Provide the (X, Y) coordinate of the cell's center where the given text is located.  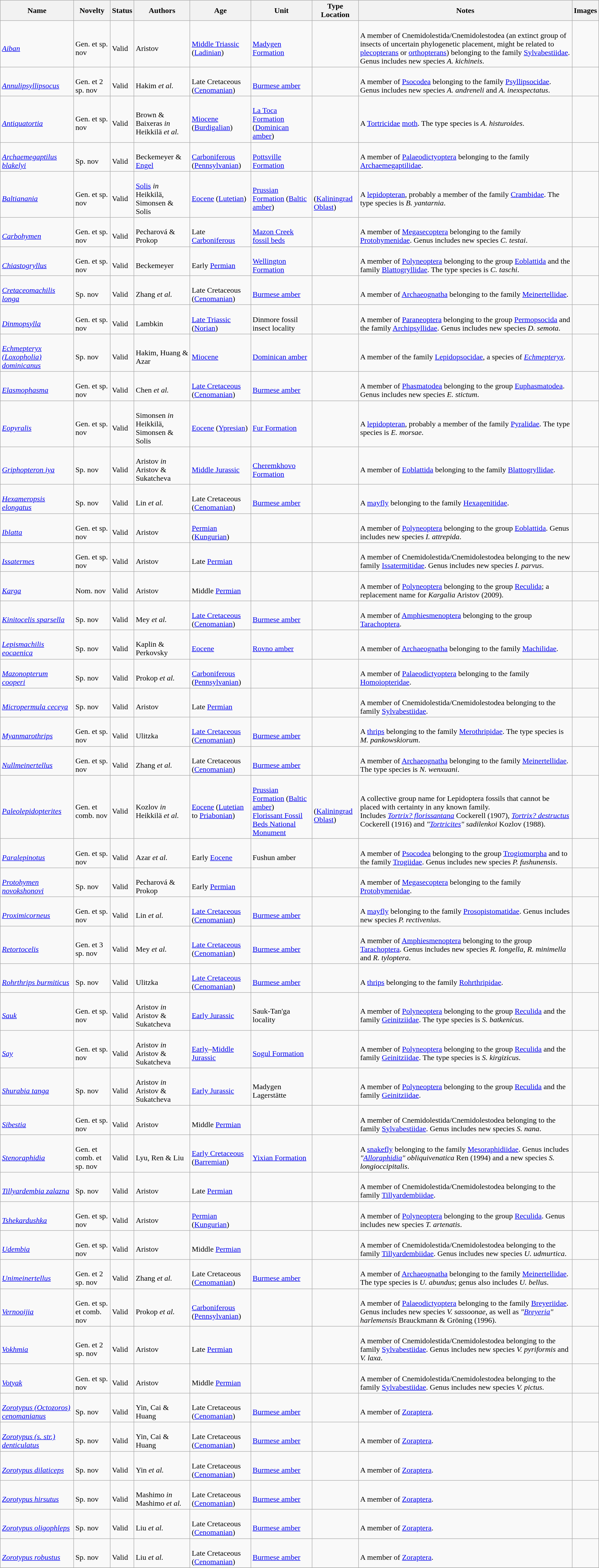
Myanmarothrips (37, 732)
A member of Polyneoptera belonging to the group Eoblattida. Genus includes new species I. attrepida. (465, 528)
Hakim, Huang & Azar (162, 353)
Retortocelis (37, 945)
Unit (281, 11)
Eocene (Ypresian) (221, 424)
Cretaceomachilis longa (37, 290)
Sogul Formation (281, 1049)
Late Triassic (Norian) (221, 319)
Karga (37, 586)
Mazonopterum cooperi (37, 674)
Aiban (37, 44)
A member of Palaeodictyoptera belonging to the family Archaemegaptilidae. (465, 157)
Eopyralis (37, 424)
Mashimo in Mashimo et al. (162, 1495)
Unimeinertellus (37, 1274)
Lyu, Ren & Liu (162, 1154)
Gen. et comb. et sp. nov (92, 1154)
A member of Phasmatodea belonging to the group Euphasmatodea. Genus includes new species E. stictum. (465, 386)
A member of Cnemidolestida/Cnemidolestodea belonging to the family Sylvabestiidae. Genus includes new species V. pyriformis and V. laxa. (465, 1345)
Early Cretaceous (Barremian) (221, 1154)
A member of Cnemidolestida/Cnemidolestodea belonging to the new family Issatermitidae. Genus includes new species I. parvus. (465, 557)
Gen. et sp. et comb. nov (92, 1307)
A member of the family Lepidopsocidae, a species of Echmepteryx. (465, 353)
Zorotypus hirsutus (37, 1495)
Vokhmia (37, 1345)
Tshekardushka (37, 1216)
A member of Eoblattida belonging to the family Blattogryllidae. (465, 466)
Issatermes (37, 557)
Micropermula ceceya (37, 703)
A member of Polyneoptera belonging to the group Reculida. Genus includes new species T. artenatis. (465, 1216)
A member of Archaeognatha belonging to the family Meinertellidae. (465, 290)
Say (37, 1049)
Nullmeinertellus (37, 761)
Sauk-Tan'ga locality (281, 1011)
Chiastogryllus (37, 261)
Kozlov in Heikkilä et al. (162, 807)
A Tortricidae moth. The type species is A. histuroides. (465, 119)
A member of Amphiesmenoptera belonging to the group Tarachoptera. Genus includes new species R. longella, R. minimella and R. tyloptera. (465, 945)
Rovno amber (281, 644)
Eocene (Lutetian) (221, 194)
Name (37, 11)
Images (585, 11)
Madygen Lagerstätte (281, 1087)
Lepismachilis eocaenica (37, 644)
A thrips belonging to the family Rohrthripidae. (465, 978)
A member of Archaeognatha belonging to the family Machilidae. (465, 644)
Proximicorneus (37, 911)
Kaplin & Perkovsky (162, 644)
Miocene (Burdigalian) (221, 119)
Protohymen novokshonovi (37, 882)
A member of Polyneoptera belonging to the group Eoblattida and the family Blattogryllidae. The type species is C. taschi. (465, 261)
Paleolepidopterites (37, 807)
A member of Palaeodictyoptera belonging to the family Homoiopteridae. (465, 674)
Echmepteryx (Loxopholia) dominicanus (37, 353)
Zorotypus oligophleps (37, 1524)
Type Location (336, 11)
Beckemeyer (162, 261)
Gen. et comb. nov (92, 807)
Griphopteron iya (37, 466)
Shurabia tanga (37, 1087)
A member of Cnemidolestida/Cnemidolestodea belonging to the family Tillyardembiidae. Genus includes new species U. udmurtica. (465, 1245)
A member of Polyneoptera belonging to the group Reculida; a replacement name for Kargalia Aristov (2009). (465, 586)
Carbohymen (37, 232)
A member of Psocodea belonging to the family Psyllipsocidae. Genus includes new species A. andreneli and A. inexspectatus. (465, 82)
Early–Middle Jurassic (221, 1049)
Vernooijia (37, 1307)
A member of Archaeognatha belonging to the family Meinertellidae. The type species is U. abundus; genus also includes U. bellus. (465, 1274)
A member of Cnemidolestida/Cnemidolestodea belonging to the family Sylvabestiidae. (465, 703)
Rohrthrips burmiticus (37, 978)
Dinmore fossil insect locality (281, 319)
Middle Triassic (Ladinian) (221, 44)
Nom. nov (92, 586)
Lambkin (162, 319)
Annulipsyllipsocus (37, 82)
Eocene (221, 644)
Yin et al. (162, 1466)
Early Eocene (221, 853)
Dominican amber (281, 353)
Madygen Formation (281, 44)
Votyak (37, 1378)
Zorotypus (s. str.) denticulatus (37, 1437)
Miocene (221, 353)
Middle Jurassic (221, 466)
Wellington Formation (281, 261)
A member of Cnemidolestida/Cnemidolestodea belonging to the family Tillyardembiidae. (465, 1187)
A member of Polyneoptera belonging to the group Reculida and the family Geinitziidae. (465, 1087)
A member of Cnemidolestida/Cnemidolestodea belonging to the family Sylvabestiidae. Genus includes new species V. pictus. (465, 1378)
Prussian Formation (Baltic amber) Florissant Fossil Beds National Monument (281, 807)
Gen. et 3 sp. nov (92, 945)
A mayfly belonging to the family Prosopistomatidae. Genus includes new species P. rectivenius. (465, 911)
Dinmopsylla (37, 319)
Stenoraphidia (37, 1154)
Paralepinotus (37, 853)
Cheremkhovo Formation (281, 466)
Beckemeyer & Engel (162, 157)
Sauk (37, 1011)
Elasmophasma (37, 386)
Sibestia (37, 1120)
Prussian Formation (Baltic amber) (281, 194)
Baltianania (37, 194)
Azar et al. (162, 853)
A lepidopteran, probably a member of the family Crambidae. The type species is B. yantarnia. (465, 194)
A member of Cnemidolestida/Cnemidolestodea belonging to the family Sylvabestiidae. Genus includes new species S. nana. (465, 1120)
Age (221, 11)
Chen et al. (162, 386)
Fur Formation (281, 424)
A member of Polyneoptera belonging to the group Reculida and the family Geinitziidae. The type species is S. batkenicus. (465, 1011)
Novelty (92, 11)
Zorotypus (Octozoros) cenomanianus (37, 1407)
Solis in Heikkilä, Simonsen & Solis (162, 194)
Brown & Baixeras in Heikkilä et al. (162, 119)
Simonsen in Heikkilä, Simonsen & Solis (162, 424)
La Toca Formation (Dominican amber) (281, 119)
Archaemegaptilus blakelyi (37, 157)
Late Carboniferous (221, 232)
A member of Paraneoptera belonging to the group Permopsocida and the family Archipsyllidae. Genus includes new species D. semota. (465, 319)
A member of Psocodea belonging to the group Trogiomorpha and to the family Trogiidae. Genus includes new species P. fushunensis. (465, 853)
Authors (162, 11)
Eocene (Lutetian to Priabonian) (221, 807)
A member of Amphiesmenoptera belonging to the group Tarachoptera. (465, 615)
Pottsville Formation (281, 157)
A member of Polyneoptera belonging to the group Reculida and the family Geinitziidae. The type species is S. kirgizicus. (465, 1049)
A thrips belonging to the family Merothripidae. The type species is M. pankowskiorum. (465, 732)
Mazon Creek fossil beds (281, 232)
A mayfly belonging to the family Hexagenitidae. (465, 499)
A member of Megasecoptera belonging to the family Protohymenidae. (465, 882)
Hakim et al. (162, 82)
A member of Megasecoptera belonging to the family Protohymenidae. Genus includes new species C. testai. (465, 232)
Zorotypus robustus (37, 1553)
Fushun amber (281, 853)
Tillyardembia zalazna (37, 1187)
Zorotypus dilaticeps (37, 1466)
A lepidopteran, probably a member of the family Pyralidae. The type species is E. morsae. (465, 424)
A snakefly belonging to the family Mesoraphidiidae. Genus includes "Alloraphidia" obliquivenatica Ren (1994) and a new species S. longioccipitalis. (465, 1154)
Kinitocelis sparsella (37, 615)
Hexameropsis elongatus (37, 499)
Status (122, 11)
Antiquatortia (37, 119)
Notes (465, 11)
Iblatta (37, 528)
Yixian Formation (281, 1154)
Udembia (37, 1245)
A member of Archaeognatha belonging to the family Meinertellidae. The type species is N. wenxuani. (465, 761)
